Find where the given text appears and provide that cell's center as [X, Y] coordinate. 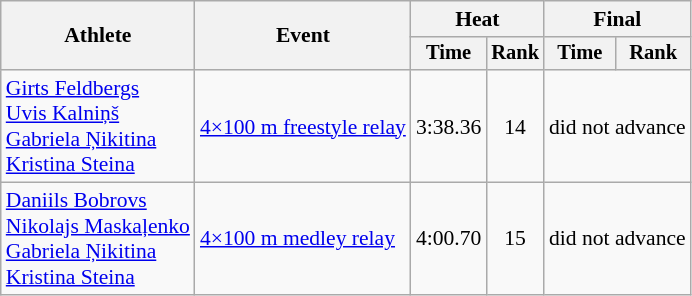
14 [515, 126]
4:00.70 [448, 239]
Event [303, 36]
Final [618, 19]
4×100 m medley relay [303, 239]
Daniils BobrovsNikolajs MaskaļenkoGabriela ŅikitinaKristina Steina [98, 239]
4×100 m freestyle relay [303, 126]
Girts FeldbergsUvis KalniņšGabriela ŅikitinaKristina Steina [98, 126]
15 [515, 239]
Heat [478, 19]
3:38.36 [448, 126]
Athlete [98, 36]
